Extract the (x, y) coordinate from the center of the cell holding the provided text.  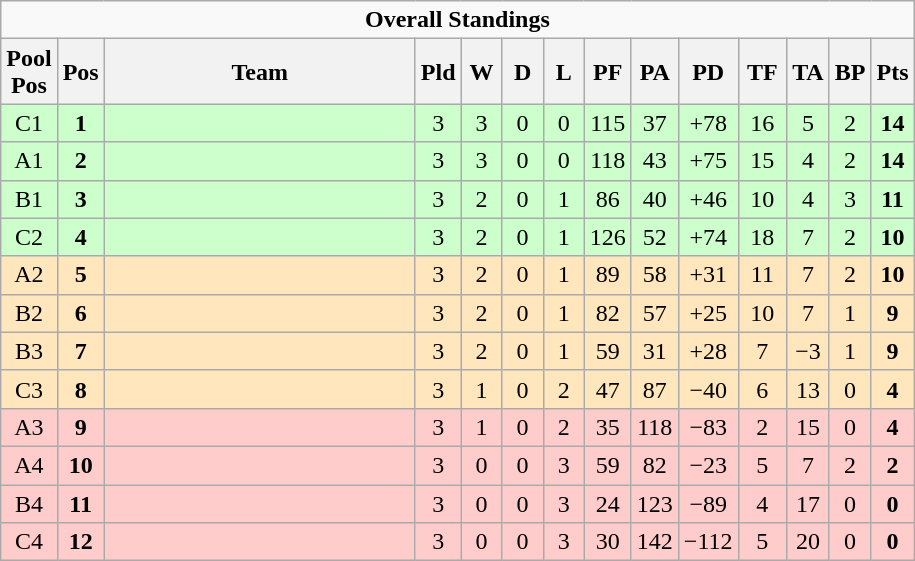
86 (608, 199)
142 (654, 542)
+28 (708, 351)
C2 (29, 237)
58 (654, 275)
C4 (29, 542)
B1 (29, 199)
+46 (708, 199)
16 (762, 123)
Pool Pos (29, 72)
87 (654, 389)
L (564, 72)
+74 (708, 237)
D (522, 72)
BP (850, 72)
43 (654, 161)
TA (808, 72)
115 (608, 123)
18 (762, 237)
37 (654, 123)
−40 (708, 389)
8 (80, 389)
126 (608, 237)
40 (654, 199)
52 (654, 237)
Pld (438, 72)
Team (260, 72)
57 (654, 313)
+31 (708, 275)
C3 (29, 389)
47 (608, 389)
B4 (29, 503)
PF (608, 72)
+75 (708, 161)
B2 (29, 313)
PD (708, 72)
PA (654, 72)
−83 (708, 427)
C1 (29, 123)
123 (654, 503)
+25 (708, 313)
12 (80, 542)
35 (608, 427)
A2 (29, 275)
30 (608, 542)
−112 (708, 542)
Pos (80, 72)
−89 (708, 503)
Pts (892, 72)
−3 (808, 351)
17 (808, 503)
31 (654, 351)
A3 (29, 427)
−23 (708, 465)
+78 (708, 123)
TF (762, 72)
A4 (29, 465)
Overall Standings (458, 20)
89 (608, 275)
24 (608, 503)
20 (808, 542)
13 (808, 389)
B3 (29, 351)
A1 (29, 161)
W (482, 72)
